Detect which cell encompasses the target text, then output its [X, Y] center coordinate. 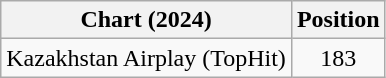
Kazakhstan Airplay (TopHit) [146, 58]
183 [338, 58]
Position [338, 20]
Chart (2024) [146, 20]
